Detect which cell encompasses the target text, then output its [X, Y] center coordinate. 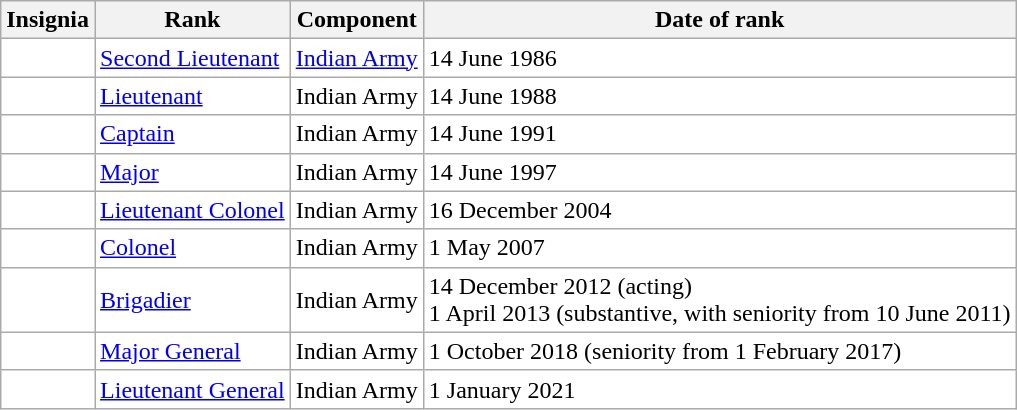
Date of rank [720, 20]
14 June 1986 [720, 58]
Captain [193, 134]
Colonel [193, 248]
Rank [193, 20]
14 June 1997 [720, 172]
Lieutenant General [193, 389]
16 December 2004 [720, 210]
1 May 2007 [720, 248]
Brigadier [193, 300]
Lieutenant [193, 96]
14 December 2012 (acting)1 April 2013 (substantive, with seniority from 10 June 2011) [720, 300]
Lieutenant Colonel [193, 210]
1 January 2021 [720, 389]
Major General [193, 351]
14 June 1988 [720, 96]
Second Lieutenant [193, 58]
1 October 2018 (seniority from 1 February 2017) [720, 351]
14 June 1991 [720, 134]
Insignia [48, 20]
Major [193, 172]
Component [356, 20]
